Provide the [X, Y] coordinate of the cell's center where the given text is located.  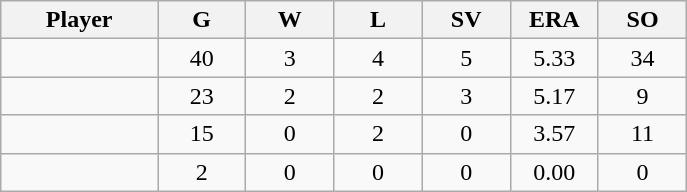
11 [642, 134]
4 [378, 58]
5 [466, 58]
SV [466, 20]
34 [642, 58]
5.33 [554, 58]
3.57 [554, 134]
Player [80, 20]
40 [202, 58]
15 [202, 134]
W [290, 20]
23 [202, 96]
G [202, 20]
ERA [554, 20]
5.17 [554, 96]
SO [642, 20]
L [378, 20]
0.00 [554, 172]
9 [642, 96]
